Scan for the cell matching the given text and deliver its [x, y] coordinate at center. 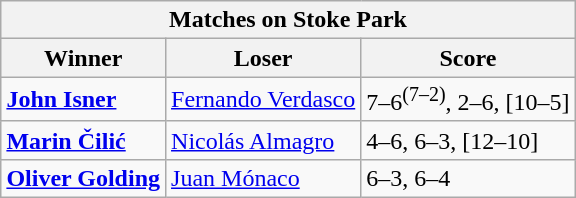
Loser [264, 58]
Marin Čilić [84, 140]
Score [468, 58]
John Isner [84, 100]
Winner [84, 58]
Fernando Verdasco [264, 100]
Matches on Stoke Park [288, 20]
Nicolás Almagro [264, 140]
7–6(7–2), 2–6, [10–5] [468, 100]
Oliver Golding [84, 178]
Juan Mónaco [264, 178]
4–6, 6–3, [12–10] [468, 140]
6–3, 6–4 [468, 178]
